From the cell containing the given text, extract its center point as [X, Y] coordinate. 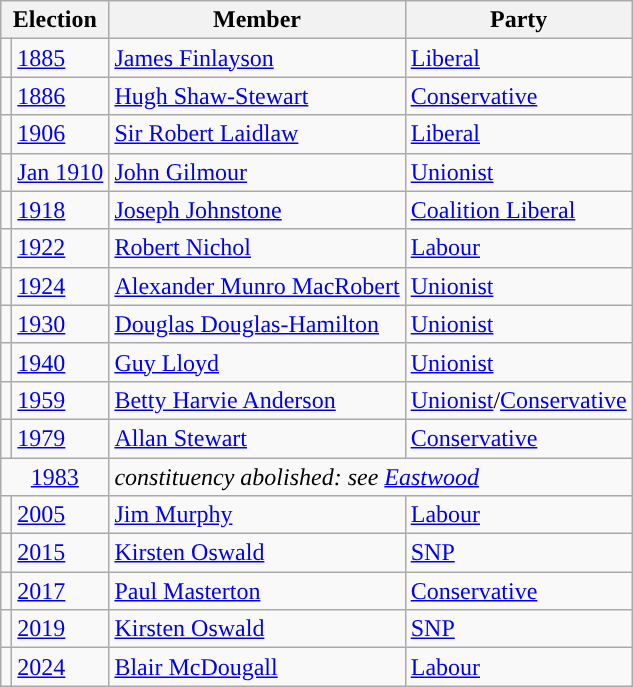
Douglas Douglas-Hamilton [257, 324]
1959 [60, 400]
Hugh Shaw-Stewart [257, 96]
John Gilmour [257, 172]
Allan Stewart [257, 438]
1924 [60, 286]
1886 [60, 96]
1885 [60, 58]
Alexander Munro MacRobert [257, 286]
2015 [60, 553]
Member [257, 20]
constituency abolished: see Eastwood [370, 477]
1940 [60, 362]
Party [518, 20]
Jim Murphy [257, 515]
2024 [60, 667]
1922 [60, 248]
Unionist/Conservative [518, 400]
Election [55, 20]
Robert Nichol [257, 248]
1979 [60, 438]
Coalition Liberal [518, 210]
Sir Robert Laidlaw [257, 134]
1906 [60, 134]
Guy Lloyd [257, 362]
1983 [55, 477]
2019 [60, 629]
Joseph Johnstone [257, 210]
James Finlayson [257, 58]
2005 [60, 515]
Blair McDougall [257, 667]
1930 [60, 324]
1918 [60, 210]
Jan 1910 [60, 172]
2017 [60, 591]
Betty Harvie Anderson [257, 400]
Paul Masterton [257, 591]
